Find where the given text appears and provide that cell's center as (X, Y) coordinate. 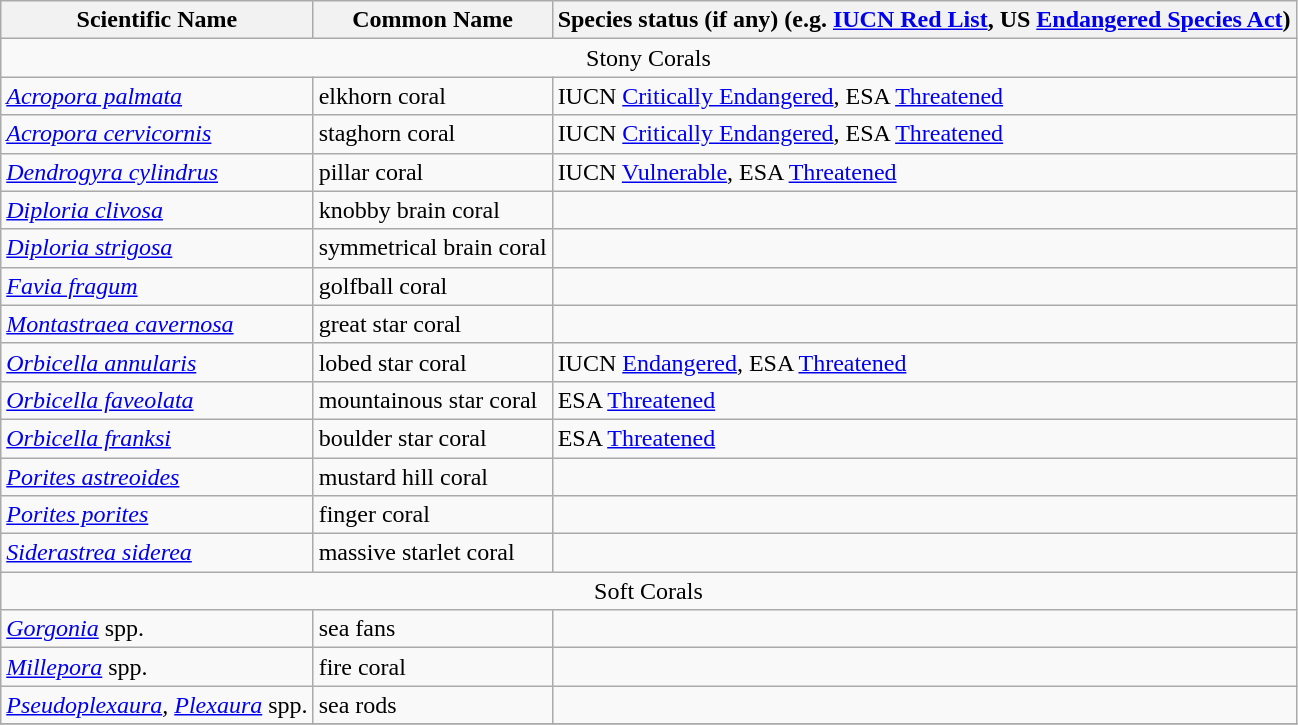
Gorgonia spp. (157, 629)
Stony Corals (648, 58)
IUCN Endangered, ESA Threatened (924, 362)
Acropora cervicornis (157, 134)
massive starlet coral (432, 553)
Porites porites (157, 515)
Soft Corals (648, 591)
elkhorn coral (432, 96)
sea rods (432, 705)
Species status (if any) (e.g. IUCN Red List, US Endangered Species Act) (924, 20)
Montastraea cavernosa (157, 324)
Porites astreoides (157, 477)
Siderastrea siderea (157, 553)
Dendrogyra cylindrus (157, 172)
Pseudoplexaura, Plexaura spp. (157, 705)
finger coral (432, 515)
Orbicella faveolata (157, 400)
Orbicella franksi (157, 438)
fire coral (432, 667)
Diploria strigosa (157, 248)
symmetrical brain coral (432, 248)
great star coral (432, 324)
mountainous star coral (432, 400)
Orbicella annularis (157, 362)
Common Name (432, 20)
Favia fragum (157, 286)
golfball coral (432, 286)
IUCN Vulnerable, ESA Threatened (924, 172)
sea fans (432, 629)
Diploria clivosa (157, 210)
lobed star coral (432, 362)
Acropora palmata (157, 96)
staghorn coral (432, 134)
Scientific Name (157, 20)
boulder star coral (432, 438)
knobby brain coral (432, 210)
pillar coral (432, 172)
Millepora spp. (157, 667)
mustard hill coral (432, 477)
